Return the [X, Y] coordinate for the center point of the cell that contains the specified text.  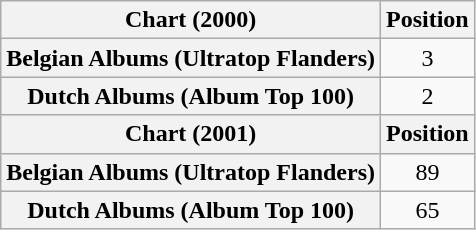
65 [428, 210]
Chart (2000) [191, 20]
2 [428, 96]
3 [428, 58]
89 [428, 172]
Chart (2001) [191, 134]
